Detect which cell encompasses the target text, then output its [X, Y] center coordinate. 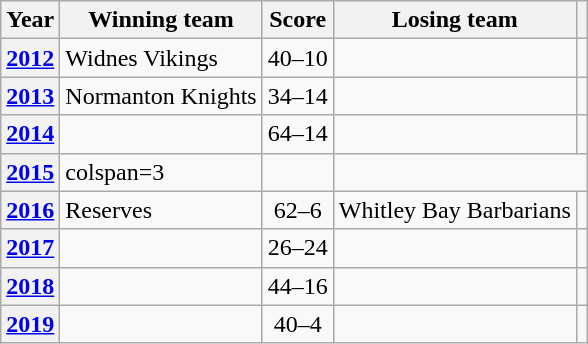
40–10 [298, 58]
2017 [30, 248]
2016 [30, 210]
34–14 [298, 96]
64–14 [298, 134]
Whitley Bay Barbarians [454, 210]
Normanton Knights [161, 96]
2014 [30, 134]
62–6 [298, 210]
Score [298, 20]
2018 [30, 286]
colspan=3 [161, 172]
2015 [30, 172]
2019 [30, 324]
Year [30, 20]
26–24 [298, 248]
Widnes Vikings [161, 58]
Losing team [454, 20]
40–4 [298, 324]
44–16 [298, 286]
Reserves [161, 210]
2013 [30, 96]
2012 [30, 58]
Winning team [161, 20]
